Locate the cell with the specified text and output its [X, Y] center coordinate. 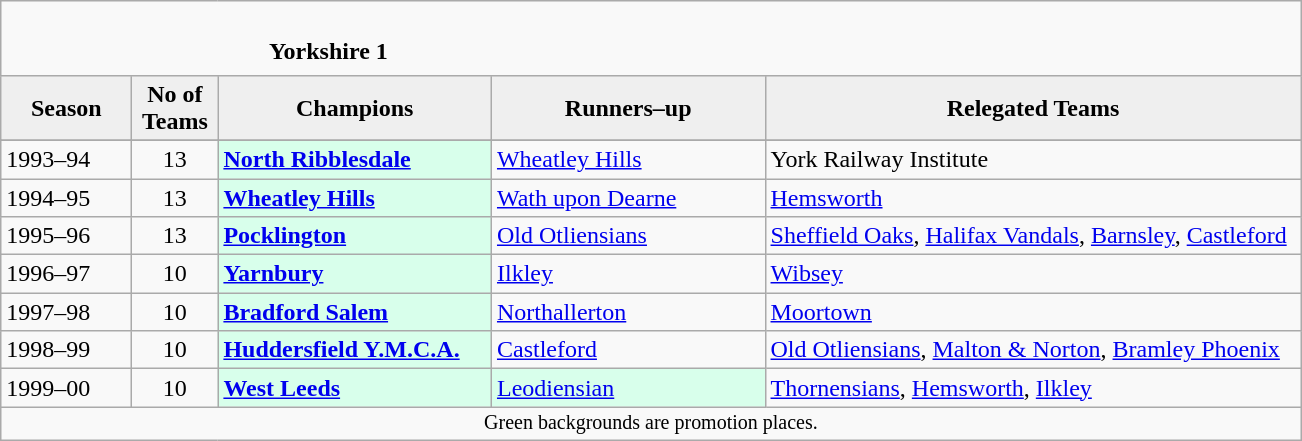
Old Otliensians, Malton & Norton, Bramley Phoenix [1033, 350]
Season [66, 108]
Wath upon Dearne [628, 197]
1995–96 [66, 236]
Moortown [1033, 312]
North Ribblesdale [355, 159]
Huddersfield Y.M.C.A. [355, 350]
Old Otliensians [628, 236]
York Railway Institute [1033, 159]
1996–97 [66, 274]
Bradford Salem [355, 312]
No of Teams [175, 108]
Northallerton [628, 312]
1993–94 [66, 159]
1999–00 [66, 388]
Castleford [628, 350]
Green backgrounds are promotion places. [651, 424]
1998–99 [66, 350]
Runners–up [628, 108]
West Leeds [355, 388]
Wibsey [1033, 274]
Yarnbury [355, 274]
1997–98 [66, 312]
Champions [355, 108]
Thornensians, Hemsworth, Ilkley [1033, 388]
Pocklington [355, 236]
Sheffield Oaks, Halifax Vandals, Barnsley, Castleford [1033, 236]
Relegated Teams [1033, 108]
Hemsworth [1033, 197]
1994–95 [66, 197]
Ilkley [628, 274]
Leodiensian [628, 388]
